Detect which cell encompasses the target text, then output its [X, Y] center coordinate. 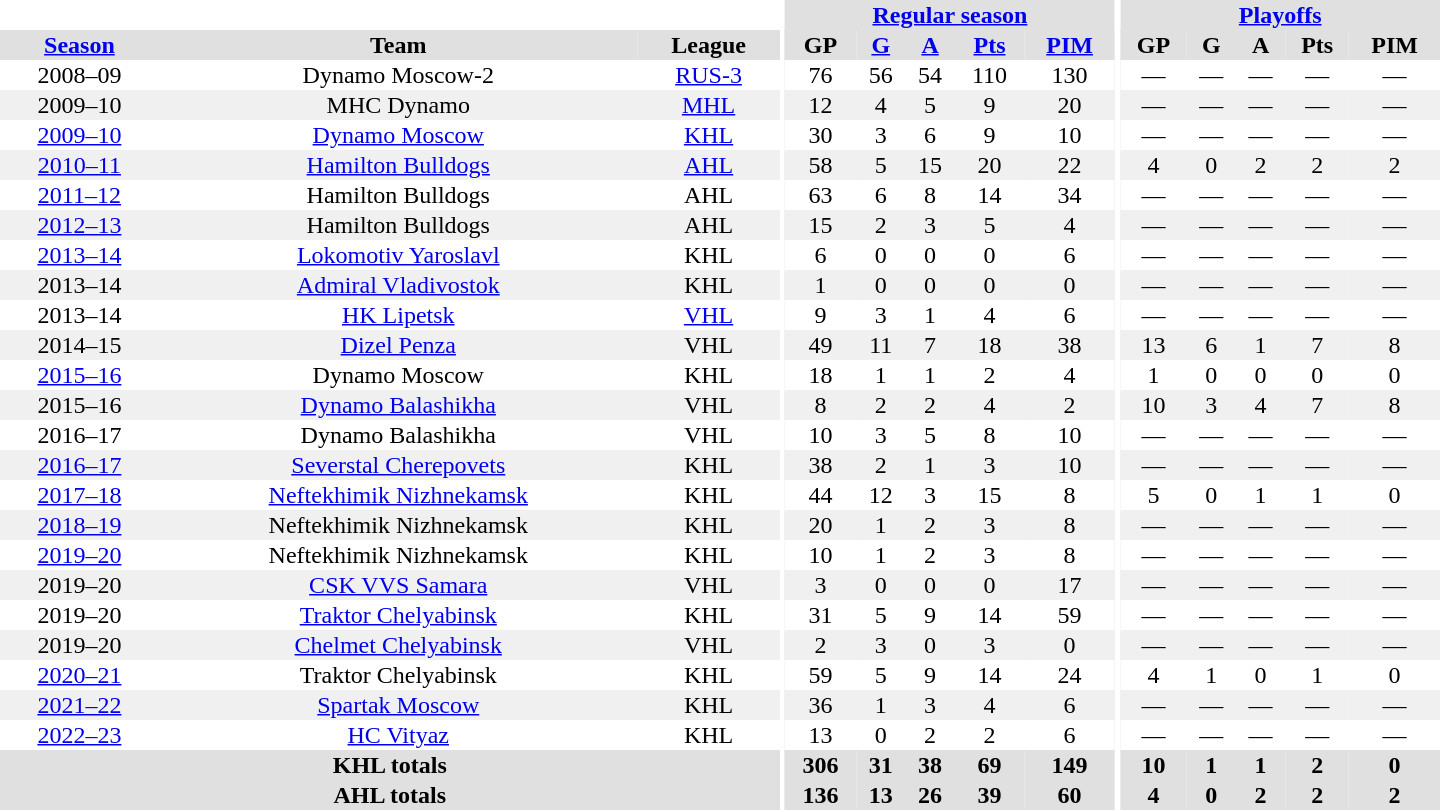
2014–15 [80, 345]
36 [820, 705]
2018–19 [80, 525]
MHL [709, 105]
AHL totals [390, 795]
30 [820, 135]
60 [1070, 795]
HC Vityaz [398, 735]
Admiral Vladivostok [398, 285]
22 [1070, 165]
110 [990, 75]
2017–18 [80, 495]
306 [820, 765]
26 [930, 795]
2021–22 [80, 705]
2022–23 [80, 735]
136 [820, 795]
RUS-3 [709, 75]
CSK VVS Samara [398, 585]
Season [80, 45]
2012–13 [80, 225]
Playoffs [1280, 15]
Chelmet Chelyabinsk [398, 645]
76 [820, 75]
54 [930, 75]
2020–21 [80, 675]
34 [1070, 195]
44 [820, 495]
149 [1070, 765]
2010–11 [80, 165]
Team [398, 45]
League [709, 45]
Severstal Cherepovets [398, 465]
63 [820, 195]
KHL totals [390, 765]
MHC Dynamo [398, 105]
2008–09 [80, 75]
130 [1070, 75]
Dynamo Moscow-2 [398, 75]
56 [880, 75]
Dizel Penza [398, 345]
24 [1070, 675]
Regular season [950, 15]
2011–12 [80, 195]
39 [990, 795]
17 [1070, 585]
49 [820, 345]
69 [990, 765]
Spartak Moscow [398, 705]
58 [820, 165]
HK Lipetsk [398, 315]
Lokomotiv Yaroslavl [398, 255]
11 [880, 345]
